Locate the cell with the specified text and output its (x, y) center coordinate. 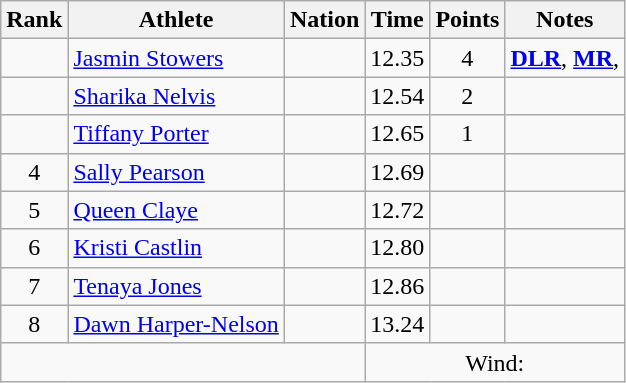
DLR, MR, (565, 58)
Sharika Nelvis (176, 96)
Tiffany Porter (176, 134)
Sally Pearson (176, 172)
Dawn Harper-Nelson (176, 324)
12.72 (398, 210)
Time (398, 20)
2 (468, 96)
Rank (34, 20)
Athlete (176, 20)
Points (468, 20)
12.86 (398, 286)
12.80 (398, 248)
12.54 (398, 96)
1 (468, 134)
7 (34, 286)
12.65 (398, 134)
13.24 (398, 324)
6 (34, 248)
Jasmin Stowers (176, 58)
12.69 (398, 172)
8 (34, 324)
Kristi Castlin (176, 248)
Tenaya Jones (176, 286)
Queen Claye (176, 210)
Notes (565, 20)
Wind: (495, 362)
12.35 (398, 58)
Nation (324, 20)
5 (34, 210)
